Output the (x, y) coordinate of the center of the cell containing the given text.  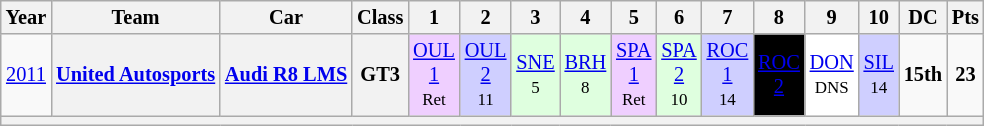
ROC114 (728, 75)
United Autosports (136, 75)
9 (832, 17)
Audi R8 LMS (286, 75)
DC (923, 17)
SIL14 (879, 75)
5 (634, 17)
2011 (26, 75)
OUL211 (486, 75)
4 (586, 17)
23 (966, 75)
1 (434, 17)
Team (136, 17)
OUL1Ret (434, 75)
7 (728, 17)
6 (678, 17)
SNE5 (535, 75)
3 (535, 17)
Pts (966, 17)
SPA1Ret (634, 75)
ROC2 (779, 75)
10 (879, 17)
8 (779, 17)
BRH8 (586, 75)
Car (286, 17)
SPA210 (678, 75)
DONDNS (832, 75)
15th (923, 75)
GT3 (380, 75)
2 (486, 17)
Class (380, 17)
Year (26, 17)
